Output the [x, y] coordinate of the center of the cell containing the given text.  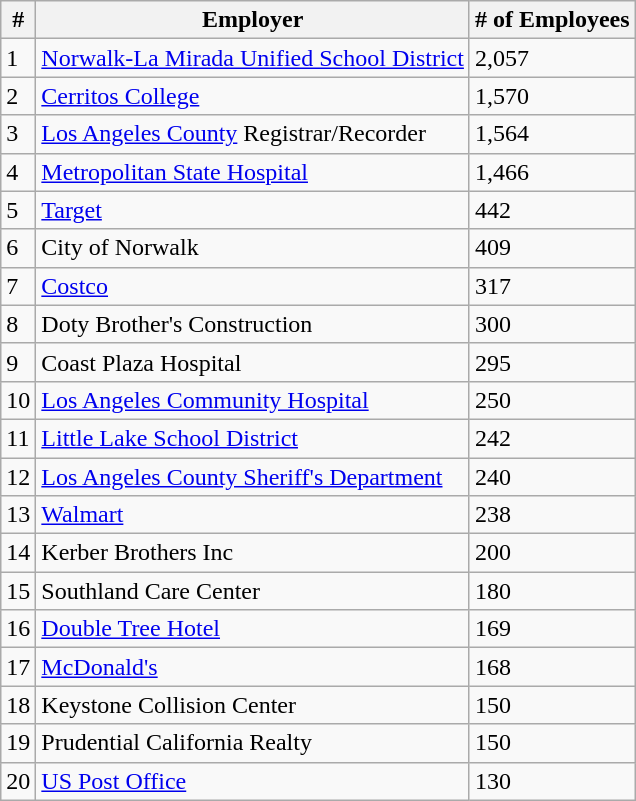
317 [552, 286]
1,466 [552, 172]
Walmart [253, 515]
Metropolitan State Hospital [253, 172]
Los Angeles County Sheriff's Department [253, 477]
# [18, 20]
240 [552, 477]
20 [18, 781]
409 [552, 248]
12 [18, 477]
10 [18, 400]
4 [18, 172]
2,057 [552, 58]
# of Employees [552, 20]
295 [552, 362]
242 [552, 438]
17 [18, 667]
Coast Plaza Hospital [253, 362]
9 [18, 362]
14 [18, 553]
238 [552, 515]
8 [18, 324]
US Post Office [253, 781]
Costco [253, 286]
Los Angeles County Registrar/Recorder [253, 134]
3 [18, 134]
200 [552, 553]
11 [18, 438]
Prudential California Realty [253, 743]
Little Lake School District [253, 438]
5 [18, 210]
130 [552, 781]
168 [552, 667]
1,570 [552, 96]
1,564 [552, 134]
15 [18, 591]
13 [18, 515]
442 [552, 210]
6 [18, 248]
McDonald's [253, 667]
Employer [253, 20]
Southland Care Center [253, 591]
18 [18, 705]
Los Angeles Community Hospital [253, 400]
180 [552, 591]
1 [18, 58]
16 [18, 629]
19 [18, 743]
Keystone Collision Center [253, 705]
169 [552, 629]
7 [18, 286]
2 [18, 96]
Double Tree Hotel [253, 629]
250 [552, 400]
Kerber Brothers Inc [253, 553]
City of Norwalk [253, 248]
Target [253, 210]
Norwalk-La Mirada Unified School District [253, 58]
Doty Brother's Construction [253, 324]
300 [552, 324]
Cerritos College [253, 96]
